Detect which cell encompasses the target text, then output its [x, y] center coordinate. 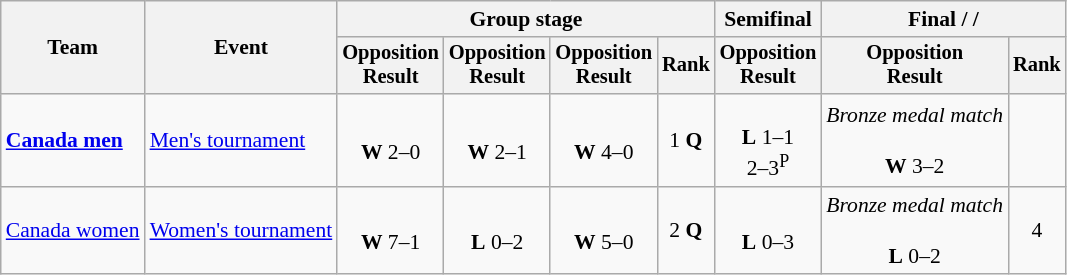
Canada women [73, 230]
Women's tournament [242, 230]
Final / / [943, 19]
Team [73, 48]
4 [1037, 230]
W 7–1 [390, 230]
Men's tournament [242, 140]
W 5–0 [604, 230]
2 Q [686, 230]
Group stage [526, 19]
L 0–2 [498, 230]
Semifinal [768, 19]
Canada men [73, 140]
L 0–3 [768, 230]
Bronze medal matchL 0–2 [914, 230]
L 1–12–3P [768, 140]
W 2–1 [498, 140]
Bronze medal matchW 3–2 [914, 140]
Event [242, 48]
W 4–0 [604, 140]
1 Q [686, 140]
W 2–0 [390, 140]
